Locate the cell with the specified text and output its [x, y] center coordinate. 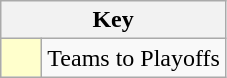
Key [114, 20]
Teams to Playoffs [134, 58]
